Determine the (x, y) coordinate at the center of the cell enclosing the given text.  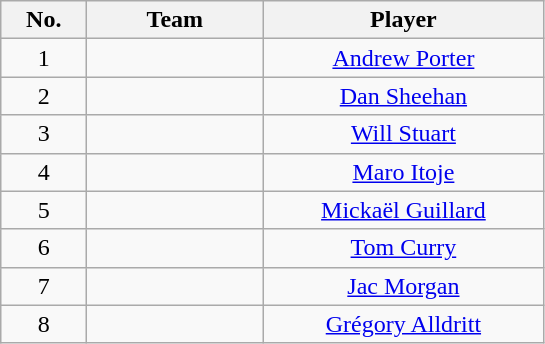
3 (44, 134)
Tom Curry (404, 248)
No. (44, 20)
Player (404, 20)
Maro Itoje (404, 172)
5 (44, 210)
Andrew Porter (404, 58)
Will Stuart (404, 134)
6 (44, 248)
4 (44, 172)
7 (44, 286)
Jac Morgan (404, 286)
Grégory Alldritt (404, 324)
1 (44, 58)
Mickaël Guillard (404, 210)
Dan Sheehan (404, 96)
2 (44, 96)
8 (44, 324)
Team (175, 20)
